Search for the cell housing the specified text and yield its [X, Y] center coordinate. 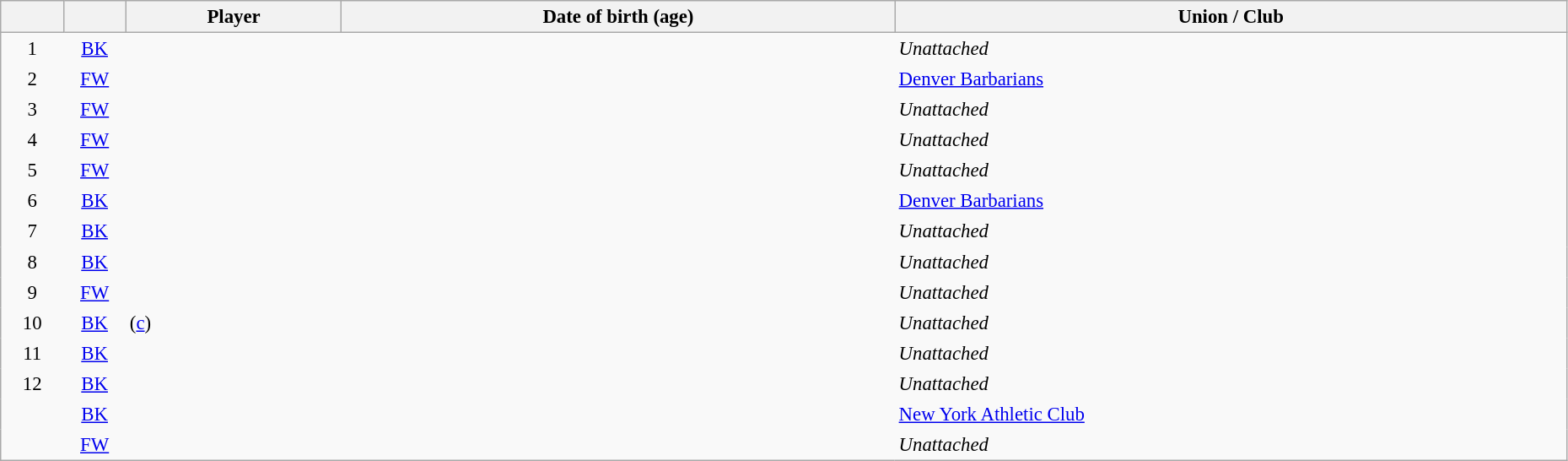
12 [32, 383]
7 [32, 231]
New York Athletic Club [1231, 414]
8 [32, 262]
Player [234, 17]
Union / Club [1231, 17]
1 [32, 49]
6 [32, 201]
11 [32, 353]
5 [32, 171]
(c) [234, 323]
9 [32, 292]
3 [32, 109]
Date of birth (age) [618, 17]
10 [32, 323]
2 [32, 79]
4 [32, 140]
